Determine the [X, Y] coordinate at the center of the cell enclosing the given text.  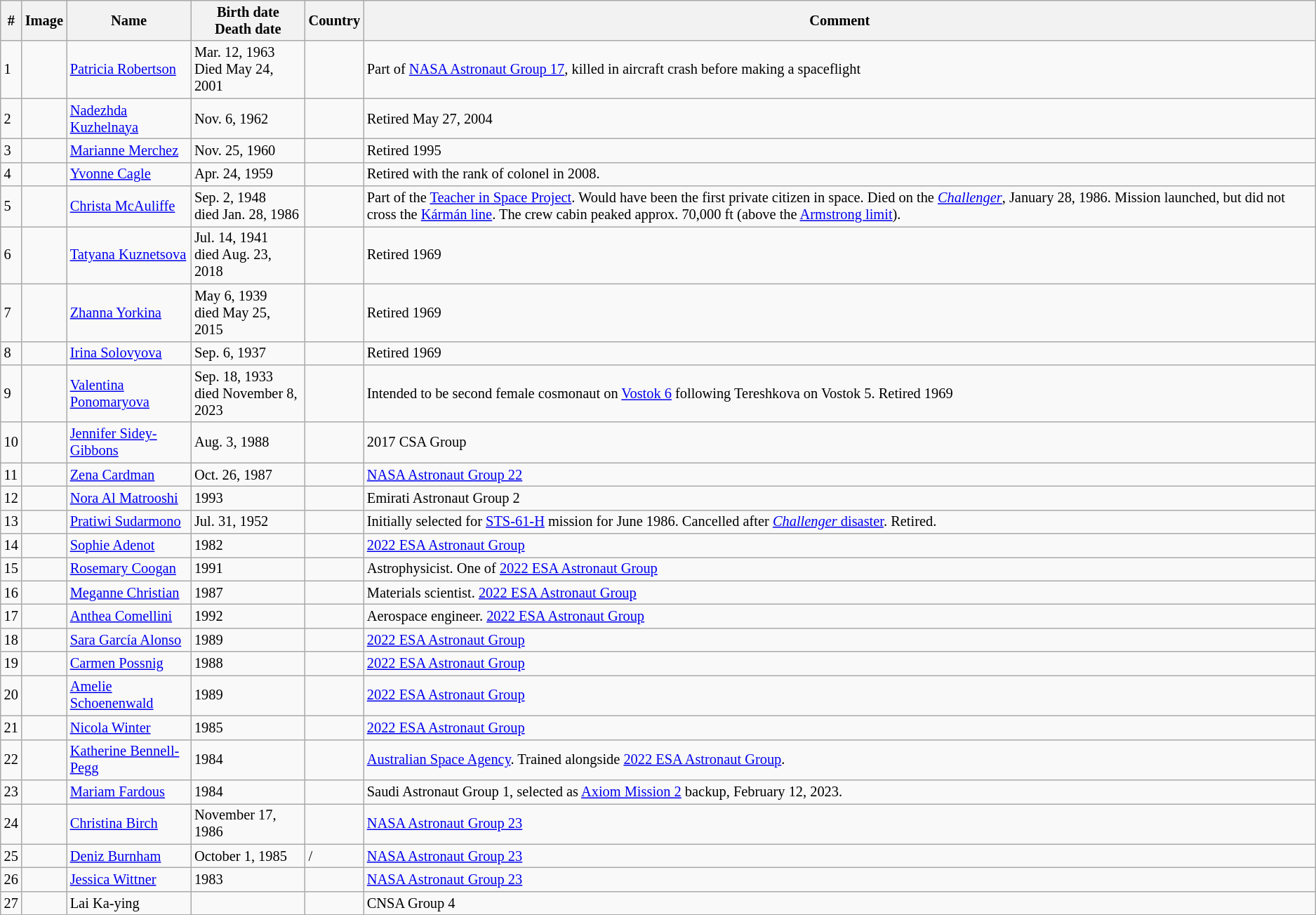
Aug. 3, 1988 [248, 442]
1982 [248, 546]
1987 [248, 593]
1988 [248, 664]
Sep. 18, 1933died November 8, 2023 [248, 393]
Sep. 2, 1948died Jan. 28, 1986 [248, 206]
Mar. 12, 1963 Died May 24, 2001 [248, 70]
18 [11, 640]
Jul. 14, 1941died Aug. 23, 2018 [248, 255]
Oct. 26, 1987 [248, 475]
Zhanna Yorkina [129, 312]
Name [129, 20]
21 [11, 728]
Jessica Wittner [129, 879]
2017 CSA Group [839, 442]
Irina Solovyova [129, 353]
Marianne Merchez [129, 150]
Comment [839, 20]
Materials scientist. 2022 ESA Astronaut Group [839, 593]
Zena Cardman [129, 475]
Nora Al Matrooshi [129, 498]
Jul. 31, 1952 [248, 522]
Nov. 25, 1960 [248, 150]
25 [11, 856]
Valentina Ponomaryova [129, 393]
# [11, 20]
10 [11, 442]
Christina Birch [129, 824]
2 [11, 119]
1991 [248, 569]
Intended to be second female cosmonaut on Vostok 6 following Tereshkova on Vostok 5. Retired 1969 [839, 393]
Nicola Winter [129, 728]
20 [11, 695]
19 [11, 664]
/ [334, 856]
26 [11, 879]
Yvonne Cagle [129, 174]
Sara García Alonso [129, 640]
May 6, 1939died May 25, 2015 [248, 312]
Aerospace engineer. 2022 ESA Astronaut Group [839, 616]
November 17, 1986 [248, 824]
1992 [248, 616]
Lai Ka-ying [129, 903]
Australian Space Agency. Trained alongside 2022 ESA Astronaut Group. [839, 760]
Anthea Comellini [129, 616]
Retired May 27, 2004 [839, 119]
Mariam Fardous [129, 791]
Saudi Astronaut Group 1, selected as Axiom Mission 2 backup, February 12, 2023. [839, 791]
Sophie Adenot [129, 546]
8 [11, 353]
14 [11, 546]
23 [11, 791]
Pratiwi Sudarmono [129, 522]
Jennifer Sidey-Gibbons [129, 442]
Deniz Burnham [129, 856]
Retired 1995 [839, 150]
15 [11, 569]
CNSA Group 4 [839, 903]
Nadezhda Kuzhelnaya [129, 119]
Astrophysicist. One of 2022 ESA Astronaut Group [839, 569]
Emirati Astronaut Group 2 [839, 498]
October 1, 1985 [248, 856]
Patricia Robertson [129, 70]
9 [11, 393]
Rosemary Coogan [129, 569]
Retired with the rank of colonel in 2008. [839, 174]
Image [44, 20]
1 [11, 70]
16 [11, 593]
Tatyana Kuznetsova [129, 255]
1985 [248, 728]
17 [11, 616]
Birth date Death date [248, 20]
Part of NASA Astronaut Group 17, killed in aircraft crash before making a spaceflight [839, 70]
1993 [248, 498]
Meganne Christian [129, 593]
NASA Astronaut Group 22 [839, 475]
24 [11, 824]
Katherine Bennell-Pegg [129, 760]
Initially selected for STS-61-H mission for June 1986. Cancelled after Challenger disaster. Retired. [839, 522]
27 [11, 903]
7 [11, 312]
5 [11, 206]
12 [11, 498]
Country [334, 20]
Amelie Schoenenwald [129, 695]
Carmen Possnig [129, 664]
1983 [248, 879]
Apr. 24, 1959 [248, 174]
4 [11, 174]
Christa McAuliffe [129, 206]
22 [11, 760]
Sep. 6, 1937 [248, 353]
13 [11, 522]
3 [11, 150]
6 [11, 255]
Nov. 6, 1962 [248, 119]
11 [11, 475]
